Search for the cell housing the specified text and yield its (x, y) center coordinate. 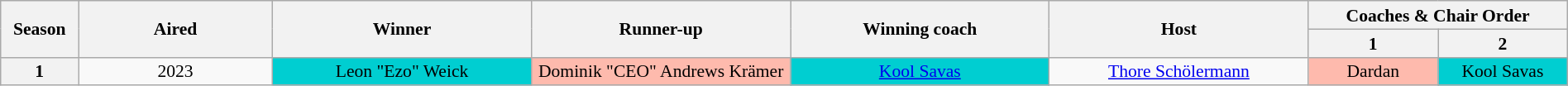
Winner (402, 29)
Dardan (1373, 71)
Leon "Ezo" Weick (402, 71)
Coaches & Chair Order (1437, 15)
Winning coach (920, 29)
2023 (175, 71)
Dominik "CEO" Andrews Krämer (662, 71)
Season (40, 29)
Runner-up (662, 29)
Host (1179, 29)
2 (1503, 43)
Thore Schölermann (1179, 71)
Aired (175, 29)
